Determine the [x, y] coordinate at the center of the cell enclosing the given text.  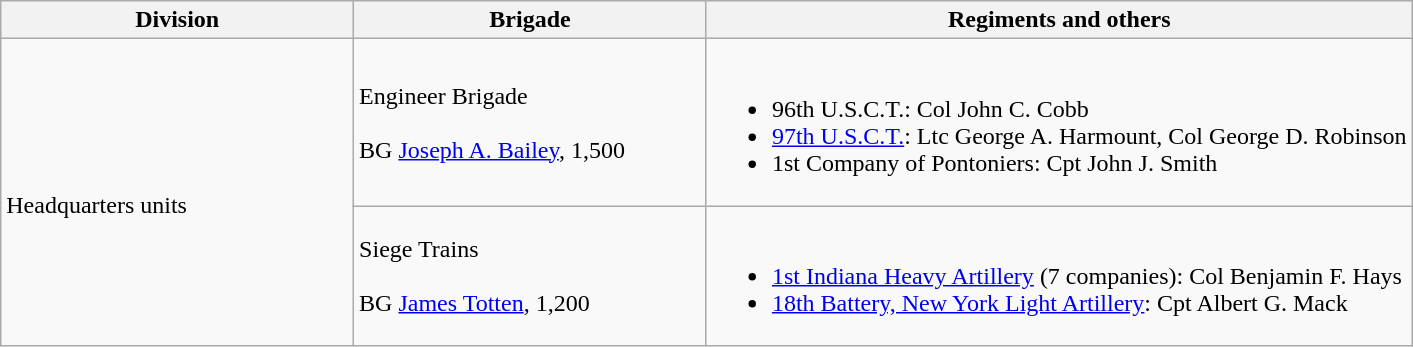
Brigade [530, 20]
Headquarters units [178, 192]
Division [178, 20]
96th U.S.C.T.: Col John C. Cobb97th U.S.C.T.: Ltc George A. Harmount, Col George D. Robinson1st Company of Pontoniers: Cpt John J. Smith [1059, 122]
Siege Trains BG James Totten, 1,200 [530, 276]
Engineer Brigade BG Joseph A. Bailey, 1,500 [530, 122]
1st Indiana Heavy Artillery (7 companies): Col Benjamin F. Hays18th Battery, New York Light Artillery: Cpt Albert G. Mack [1059, 276]
Regiments and others [1059, 20]
